Output the (x, y) coordinate of the center of the cell containing the given text.  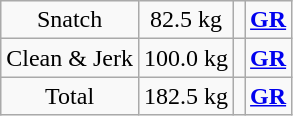
Snatch (70, 20)
Total (70, 96)
82.5 kg (186, 20)
Clean & Jerk (70, 58)
100.0 kg (186, 58)
182.5 kg (186, 96)
